Determine the (x, y) coordinate at the center of the cell enclosing the given text.  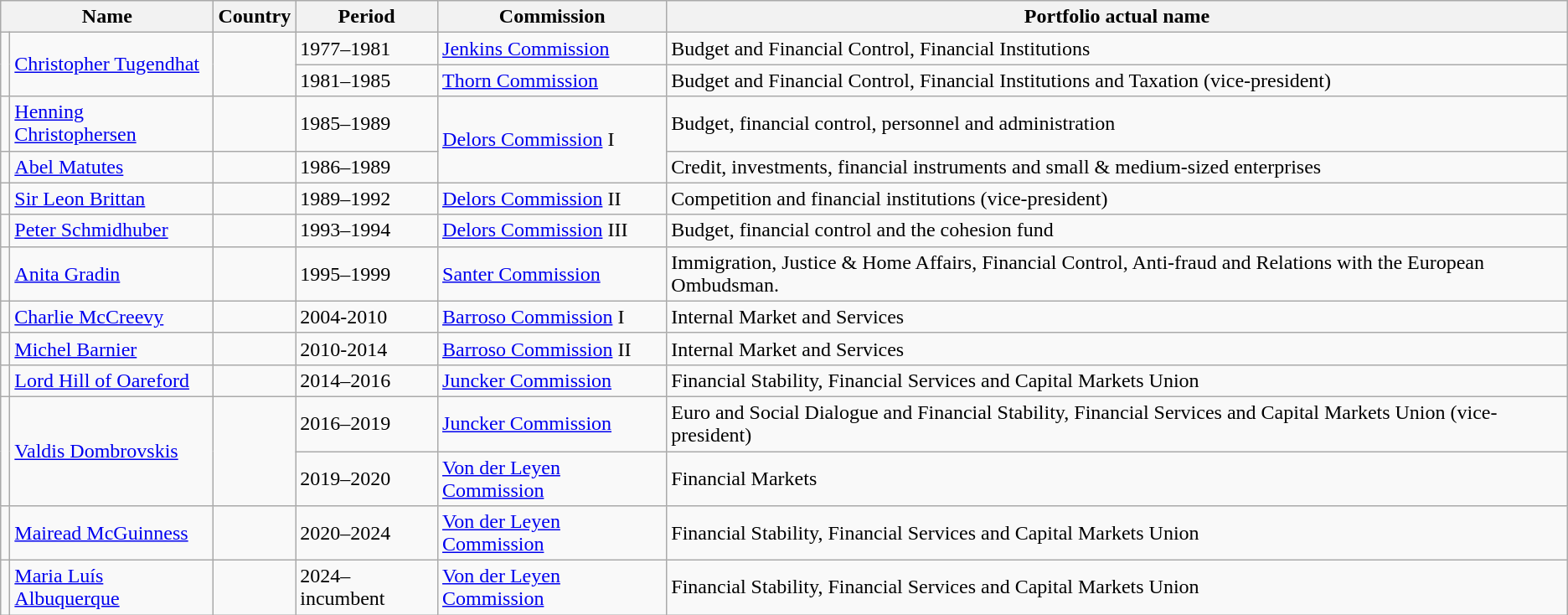
2004-2010 (367, 317)
2019–2020 (367, 478)
Jenkins Commission (553, 49)
Country (255, 17)
Name (107, 17)
Thorn Commission (553, 80)
2024–incumbent (367, 588)
Budget, financial control, personnel and administration (1117, 124)
Michel Barnier (112, 349)
Santer Commission (553, 273)
1977–1981 (367, 49)
Portfolio actual name (1117, 17)
Competition and financial institutions (vice-president) (1117, 199)
2014–2016 (367, 380)
Abel Matutes (112, 167)
1981–1985 (367, 80)
Euro and Social Dialogue and Financial Stability, Financial Services and Capital Markets Union (vice-president) (1117, 424)
Budget, financial control and the cohesion fund (1117, 230)
Period (367, 17)
Barroso Commission II (553, 349)
Delors Commission II (553, 199)
1989–1992 (367, 199)
1986–1989 (367, 167)
Peter Schmidhuber (112, 230)
Immigration, Justice & Home Affairs, Financial Control, Anti-fraud and Relations with the European Ombudsman. (1117, 273)
Commission (553, 17)
Budget and Financial Control, Financial Institutions and Taxation (vice-president) (1117, 80)
Christopher Tugendhat (112, 65)
Valdis Dombrovskis (112, 451)
2016–2019 (367, 424)
Sir Leon Brittan (112, 199)
Mairead McGuinness (112, 533)
Anita Gradin (112, 273)
Henning Christophersen (112, 124)
1995–1999 (367, 273)
Lord Hill of Oareford (112, 380)
1993–1994 (367, 230)
Delors Commission I (553, 139)
Charlie McCreevy (112, 317)
2010-2014 (367, 349)
Maria Luís Albuquerque (112, 588)
Credit, investments, financial instruments and small & medium-sized enterprises (1117, 167)
2020–2024 (367, 533)
Barroso Commission I (553, 317)
Delors Commission III (553, 230)
Budget and Financial Control, Financial Institutions (1117, 49)
Financial Markets (1117, 478)
1985–1989 (367, 124)
